Find where the given text appears and provide that cell's center as [x, y] coordinate. 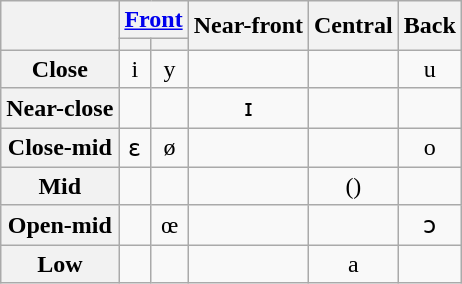
u [430, 69]
Low [60, 264]
Close [60, 69]
y [170, 69]
œ [170, 225]
Mid [60, 186]
ɛ [135, 148]
ɔ [430, 225]
Front [154, 20]
Back [430, 26]
Central [354, 26]
o [430, 148]
i [135, 69]
ø [170, 148]
() [354, 186]
ɪ [248, 108]
Close-mid [60, 148]
Near-front [248, 26]
Near-close [60, 108]
a [354, 264]
Open-mid [60, 225]
